Output the (x, y) coordinate of the center of the cell containing the given text.  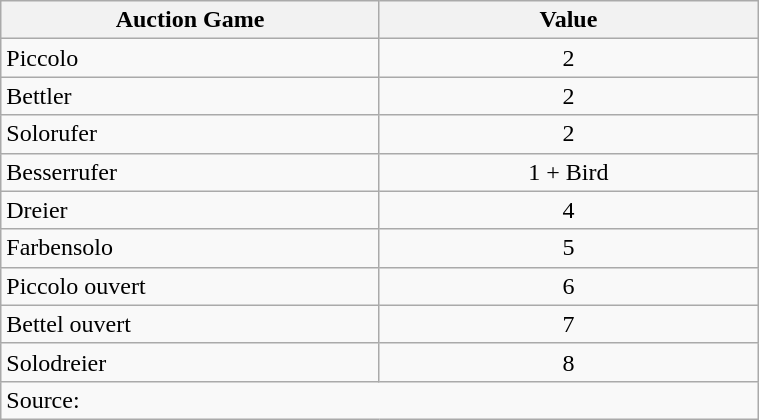
Bettler (190, 96)
Farbensolo (190, 248)
Piccolo ouvert (190, 286)
Dreier (190, 210)
Solodreier (190, 362)
1 + Bird (568, 172)
7 (568, 324)
4 (568, 210)
Besserrufer (190, 172)
Bettel ouvert (190, 324)
Piccolo (190, 58)
6 (568, 286)
5 (568, 248)
8 (568, 362)
Solorufer (190, 134)
Value (568, 20)
Auction Game (190, 20)
Source: (380, 400)
